Identify which cell holds the provided text, then report its (X, Y) central coordinate. 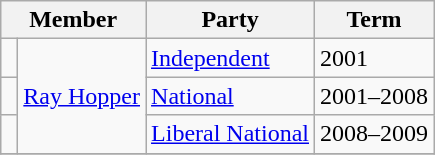
Ray Hopper (82, 96)
Party (230, 20)
2001–2008 (374, 96)
Independent (230, 58)
Liberal National (230, 134)
National (230, 96)
2008–2009 (374, 134)
Term (374, 20)
Member (74, 20)
2001 (374, 58)
